Find where the given text appears and provide that cell's center as (X, Y) coordinate. 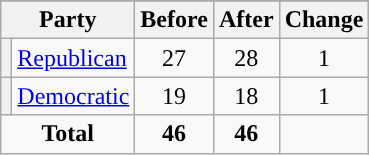
Total (68, 134)
Democratic (74, 96)
Party (68, 20)
28 (246, 58)
Change (324, 20)
Before (174, 20)
18 (246, 96)
Republican (74, 58)
After (246, 20)
19 (174, 96)
27 (174, 58)
